Provide the [X, Y] coordinate of the cell's center where the given text is located.  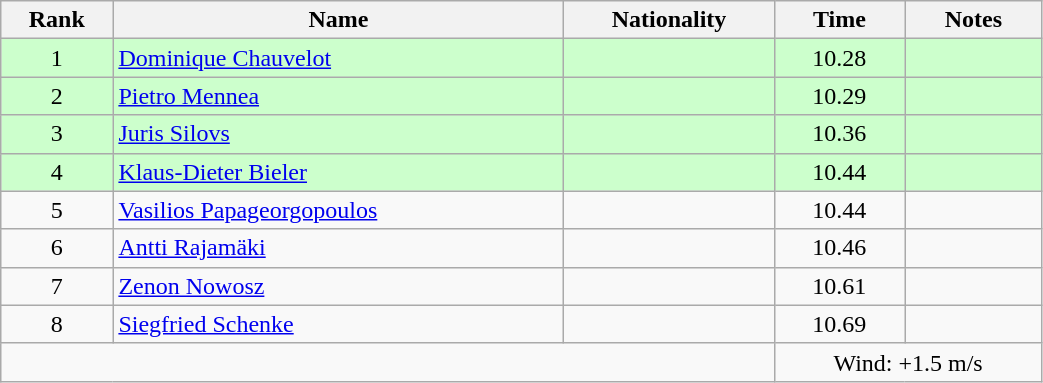
10.61 [840, 286]
Wind: +1.5 m/s [908, 362]
Antti Rajamäki [338, 248]
Vasilios Papageorgopoulos [338, 210]
2 [57, 96]
1 [57, 58]
Time [840, 20]
Klaus-Dieter Bieler [338, 172]
Nationality [669, 20]
5 [57, 210]
10.69 [840, 324]
Juris Silovs [338, 134]
8 [57, 324]
Name [338, 20]
10.29 [840, 96]
Siegfried Schenke [338, 324]
Pietro Mennea [338, 96]
4 [57, 172]
Notes [974, 20]
10.28 [840, 58]
3 [57, 134]
10.36 [840, 134]
Zenon Nowosz [338, 286]
Dominique Chauvelot [338, 58]
Rank [57, 20]
7 [57, 286]
6 [57, 248]
10.46 [840, 248]
